Search for the cell housing the specified text and yield its (x, y) center coordinate. 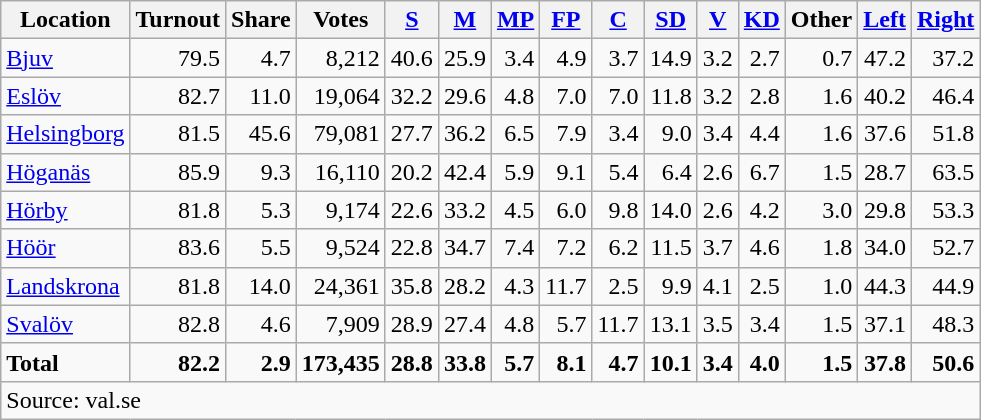
33.8 (464, 362)
Turnout (178, 20)
45.6 (262, 134)
Location (66, 20)
20.2 (412, 172)
19,064 (340, 96)
50.6 (945, 362)
48.3 (945, 324)
1.8 (821, 248)
9.1 (566, 172)
7.9 (566, 134)
28.7 (885, 172)
FP (566, 20)
16,110 (340, 172)
9.8 (618, 210)
52.7 (945, 248)
32.2 (412, 96)
44.3 (885, 286)
5.5 (262, 248)
51.8 (945, 134)
SD (670, 20)
40.2 (885, 96)
85.9 (178, 172)
6.7 (762, 172)
24,361 (340, 286)
Total (66, 362)
9.0 (670, 134)
0.7 (821, 58)
4.0 (762, 362)
53.3 (945, 210)
9.9 (670, 286)
11.5 (670, 248)
8,212 (340, 58)
4.2 (762, 210)
MP (515, 20)
3.5 (718, 324)
9,174 (340, 210)
44.9 (945, 286)
S (412, 20)
28.8 (412, 362)
4.3 (515, 286)
11.8 (670, 96)
4.5 (515, 210)
82.2 (178, 362)
6.5 (515, 134)
1.0 (821, 286)
4.9 (566, 58)
27.4 (464, 324)
27.7 (412, 134)
M (464, 20)
Bjuv (66, 58)
3.0 (821, 210)
46.4 (945, 96)
6.2 (618, 248)
82.7 (178, 96)
9.3 (262, 172)
4.1 (718, 286)
KD (762, 20)
11.0 (262, 96)
7.2 (566, 248)
Votes (340, 20)
28.9 (412, 324)
14.9 (670, 58)
7.4 (515, 248)
83.6 (178, 248)
Source: val.se (490, 400)
5.4 (618, 172)
Landskrona (66, 286)
Hörby (66, 210)
79.5 (178, 58)
5.9 (515, 172)
40.6 (412, 58)
35.8 (412, 286)
82.8 (178, 324)
7,909 (340, 324)
6.4 (670, 172)
Share (262, 20)
2.7 (762, 58)
Höör (66, 248)
2.9 (262, 362)
9,524 (340, 248)
22.8 (412, 248)
34.7 (464, 248)
47.2 (885, 58)
8.1 (566, 362)
13.1 (670, 324)
C (618, 20)
22.6 (412, 210)
6.0 (566, 210)
37.1 (885, 324)
34.0 (885, 248)
29.6 (464, 96)
Helsingborg (66, 134)
V (718, 20)
Left (885, 20)
28.2 (464, 286)
10.1 (670, 362)
42.4 (464, 172)
4.4 (762, 134)
36.2 (464, 134)
37.2 (945, 58)
173,435 (340, 362)
25.9 (464, 58)
Other (821, 20)
Svalöv (66, 324)
Right (945, 20)
29.8 (885, 210)
37.6 (885, 134)
Eslöv (66, 96)
81.5 (178, 134)
33.2 (464, 210)
2.8 (762, 96)
79,081 (340, 134)
5.3 (262, 210)
37.8 (885, 362)
Höganäs (66, 172)
63.5 (945, 172)
